Extract the (X, Y) coordinate from the center of the cell holding the provided text.  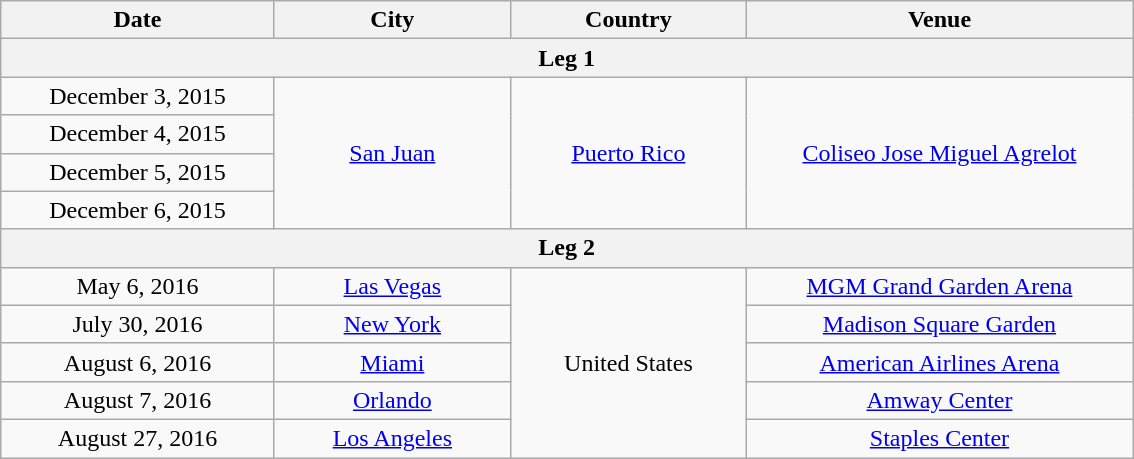
Madison Square Garden (939, 324)
Orlando (392, 400)
August 6, 2016 (138, 362)
December 4, 2015 (138, 134)
American Airlines Arena (939, 362)
Amway Center (939, 400)
Coliseo Jose Miguel Agrelot (939, 153)
Staples Center (939, 438)
Country (628, 20)
Miami (392, 362)
Date (138, 20)
Las Vegas (392, 286)
August 7, 2016 (138, 400)
City (392, 20)
May 6, 2016 (138, 286)
United States (628, 362)
Puerto Rico (628, 153)
August 27, 2016 (138, 438)
December 6, 2015 (138, 210)
July 30, 2016 (138, 324)
December 3, 2015 (138, 96)
Venue (939, 20)
Leg 1 (567, 58)
San Juan (392, 153)
Leg 2 (567, 248)
New York (392, 324)
December 5, 2015 (138, 172)
MGM Grand Garden Arena (939, 286)
Los Angeles (392, 438)
